Capture the cell that displays the provided text and extract its [x, y] central coordinate. 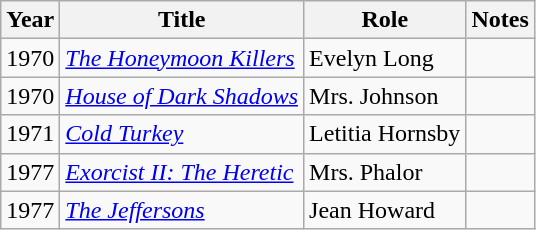
Notes [500, 20]
Title [182, 20]
Cold Turkey [182, 134]
Exorcist II: The Heretic [182, 172]
Role [385, 20]
Mrs. Phalor [385, 172]
1971 [30, 134]
Year [30, 20]
Letitia Hornsby [385, 134]
Jean Howard [385, 210]
Evelyn Long [385, 58]
The Jeffersons [182, 210]
The Honeymoon Killers [182, 58]
Mrs. Johnson [385, 96]
House of Dark Shadows [182, 96]
